Extract the [x, y] coordinate from the center of the cell holding the provided text.  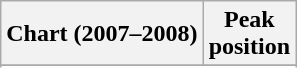
Peakposition [249, 34]
Chart (2007–2008) [102, 34]
